Locate the cell with the specified text and output its [X, Y] center coordinate. 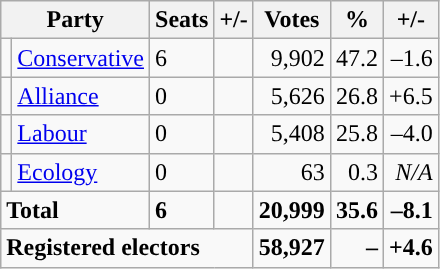
47.2 [356, 58]
N/A [410, 172]
Party [76, 20]
20,999 [292, 210]
Total [76, 210]
Ecology [81, 172]
5,626 [292, 96]
9,902 [292, 58]
+4.6 [410, 248]
+6.5 [410, 96]
58,927 [292, 248]
63 [292, 172]
Registered electors [128, 248]
–1.6 [410, 58]
5,408 [292, 134]
Votes [292, 20]
25.8 [356, 134]
–8.1 [410, 210]
Alliance [81, 96]
% [356, 20]
– [356, 248]
Seats [182, 20]
0.3 [356, 172]
26.8 [356, 96]
Conservative [81, 58]
Labour [81, 134]
35.6 [356, 210]
–4.0 [410, 134]
